Extract the [X, Y] coordinate from the center of the cell holding the provided text.  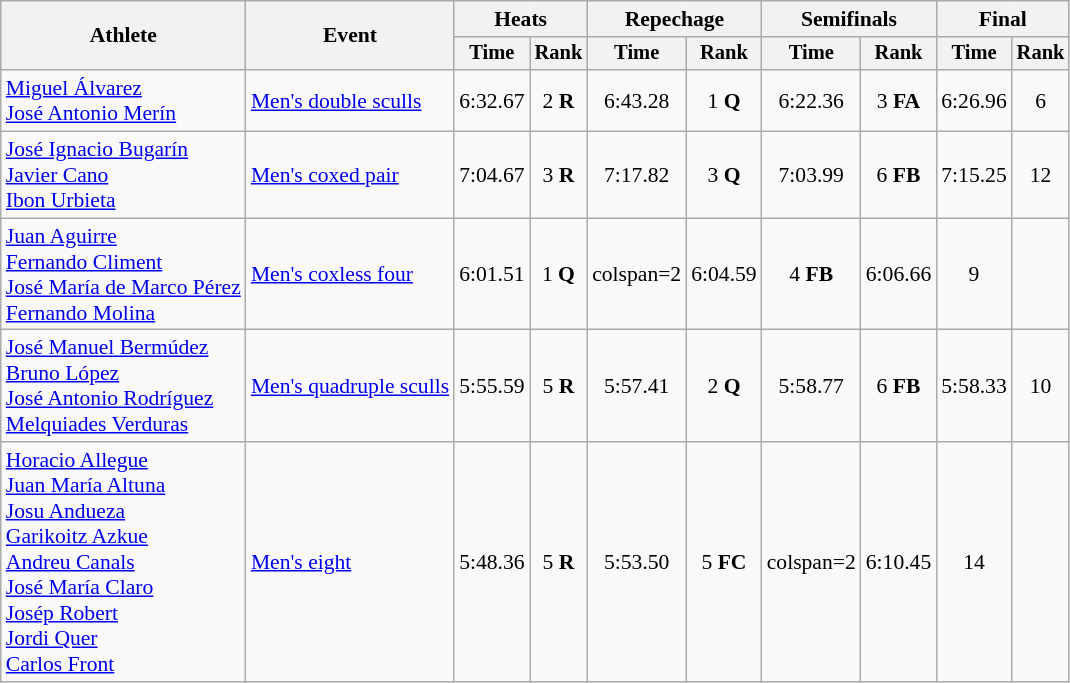
Athlete [124, 36]
José Manuel BermúdezBruno LópezJosé Antonio RodríguezMelquiades Verduras [124, 386]
5 FC [724, 562]
6:06.66 [898, 274]
José Ignacio BugarínJavier CanoIbon Urbieta [124, 176]
5:53.50 [636, 562]
5:48.36 [492, 562]
6 [1041, 100]
7:15.25 [974, 176]
Event [350, 36]
3 FA [898, 100]
Men's quadruple sculls [350, 386]
Semifinals [850, 19]
5:58.33 [974, 386]
Juan AguirreFernando ClimentJosé María de Marco PérezFernando Molina [124, 274]
4 FB [812, 274]
Men's coxless four [350, 274]
12 [1041, 176]
2 R [559, 100]
Men's eight [350, 562]
6:10.45 [898, 562]
9 [974, 274]
Final [1002, 19]
10 [1041, 386]
6:01.51 [492, 274]
6:26.96 [974, 100]
Horacio AllegueJuan María AltunaJosu AnduezaGarikoitz AzkueAndreu CanalsJosé María ClaroJosép RobertJordi QuerCarlos Front [124, 562]
7:03.99 [812, 176]
Heats [520, 19]
6:32.67 [492, 100]
Men's coxed pair [350, 176]
6:04.59 [724, 274]
3 R [559, 176]
6:43.28 [636, 100]
Repechage [674, 19]
Miguel ÁlvarezJosé Antonio Merín [124, 100]
2 Q [724, 386]
5:58.77 [812, 386]
7:17.82 [636, 176]
7:04.67 [492, 176]
6:22.36 [812, 100]
14 [974, 562]
5:57.41 [636, 386]
3 Q [724, 176]
Men's double sculls [350, 100]
5:55.59 [492, 386]
